Detect which cell encompasses the target text, then output its [x, y] center coordinate. 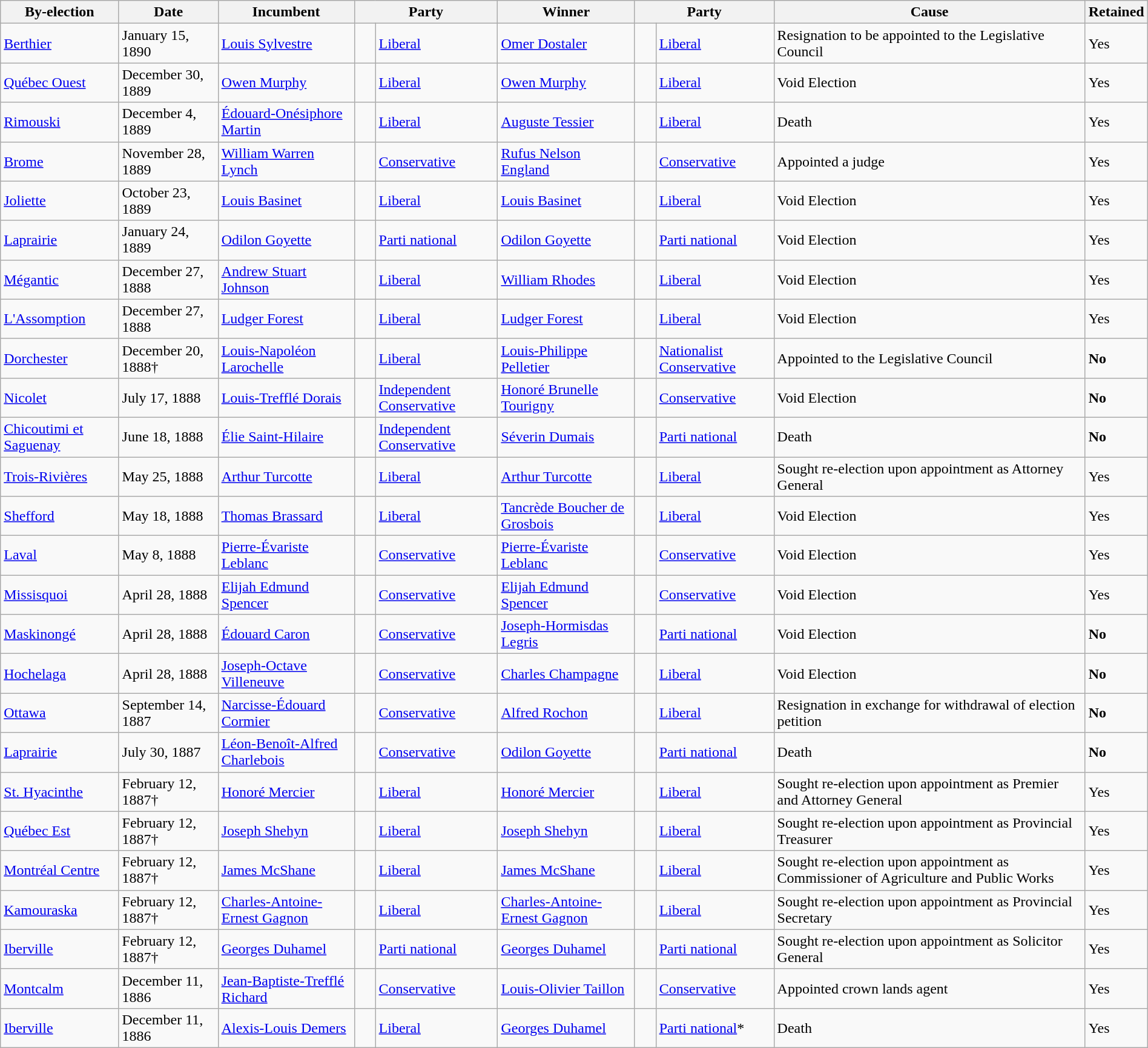
December 4, 1889 [168, 122]
Montréal Centre [59, 871]
December 20, 1888† [168, 358]
Appointed a judge [929, 161]
Sought re-election upon appointment as Provincial Treasurer [929, 831]
Shefford [59, 516]
Louis-Trefflé Dorais [286, 397]
Omer Dostaler [566, 44]
July 17, 1888 [168, 397]
Incumbent [286, 12]
Hochelaga [59, 673]
Parti national* [714, 1028]
William Rhodes [566, 280]
December 30, 1889 [168, 82]
Sought re-election upon appointment as Premier and Attorney General [929, 792]
Honoré Brunelle Tourigny [566, 397]
Montcalm [59, 988]
Date [168, 12]
William Warren Lynch [286, 161]
June 18, 1888 [168, 437]
Retained [1117, 12]
Missisquoi [59, 595]
Sought re-election upon appointment as Provincial Secretary [929, 909]
May 25, 1888 [168, 476]
Rufus Nelson England [566, 161]
Ottawa [59, 713]
Chicoutimi et Saguenay [59, 437]
Séverin Dumais [566, 437]
September 14, 1887 [168, 713]
Nicolet [59, 397]
Louis-Philippe Pelletier [566, 358]
Resignation to be appointed to the Legislative Council [929, 44]
Édouard Caron [286, 634]
Sought re-election upon appointment as Attorney General [929, 476]
Louis Sylvestre [286, 44]
Dorchester [59, 358]
Québec Est [59, 831]
Cause [929, 12]
November 28, 1889 [168, 161]
Alfred Rochon [566, 713]
Joseph-Octave Villeneuve [286, 673]
L'Assomption [59, 318]
Thomas Brassard [286, 516]
Louis-Napoléon Larochelle [286, 358]
Laval [59, 556]
Berthier [59, 44]
Narcisse-Édouard Cormier [286, 713]
Joliette [59, 201]
Tancrède Boucher de Grosbois [566, 516]
Appointed crown lands agent [929, 988]
Joseph-Hormisdas Legris [566, 634]
Trois-Rivières [59, 476]
Mégantic [59, 280]
Alexis-Louis Demers [286, 1028]
Élie Saint-Hilaire [286, 437]
St. Hyacinthe [59, 792]
Léon-Benoît-Alfred Charlebois [286, 752]
Andrew Stuart Johnson [286, 280]
Louis-Olivier Taillon [566, 988]
Resignation in exchange for withdrawal of election petition [929, 713]
Sought re-election upon appointment as Commissioner of Agriculture and Public Works [929, 871]
Édouard-Onésiphore Martin [286, 122]
Québec Ouest [59, 82]
Auguste Tessier [566, 122]
July 30, 1887 [168, 752]
May 18, 1888 [168, 516]
Winner [566, 12]
January 15, 1890 [168, 44]
Jean-Baptiste-Trefflé Richard [286, 988]
Sought re-election upon appointment as Solicitor General [929, 949]
May 8, 1888 [168, 556]
January 24, 1889 [168, 240]
Brome [59, 161]
Charles Champagne [566, 673]
October 23, 1889 [168, 201]
Nationalist Conservative [714, 358]
Appointed to the Legislative Council [929, 358]
Kamouraska [59, 909]
By-election [59, 12]
Maskinongé [59, 634]
Rimouski [59, 122]
